Provide the (x, y) coordinate of the cell's center where the given text is located.  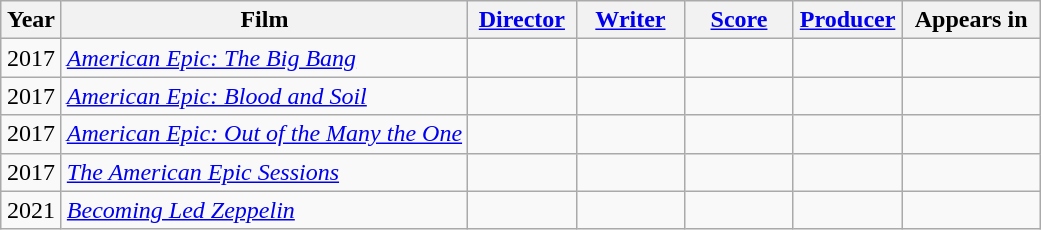
Becoming Led Zeppelin (264, 210)
Year (32, 20)
American Epic: The Big Bang (264, 58)
Writer (630, 20)
American Epic: Blood and Soil (264, 96)
American Epic: Out of the Many the One (264, 134)
Film (264, 20)
Director (522, 20)
Producer (848, 20)
Score (740, 20)
The American Epic Sessions (264, 172)
Appears in (972, 20)
2021 (32, 210)
